Determine the [X, Y] coordinate at the center of the cell enclosing the given text.  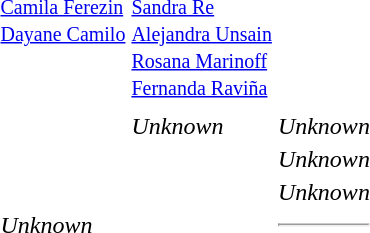
Unknown [202, 126]
